Return the (X, Y) coordinate for the center point of the cell that contains the specified text.  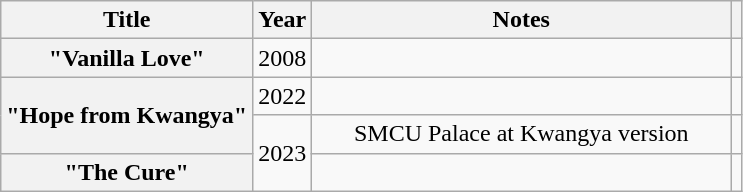
2008 (282, 58)
2022 (282, 96)
Year (282, 20)
2023 (282, 153)
Title (127, 20)
"Vanilla Love" (127, 58)
"Hope from Kwangya" (127, 115)
Notes (522, 20)
"The Cure" (127, 172)
SMCU Palace at Kwangya version (522, 134)
